Determine the [x, y] coordinate at the center of the cell enclosing the given text.  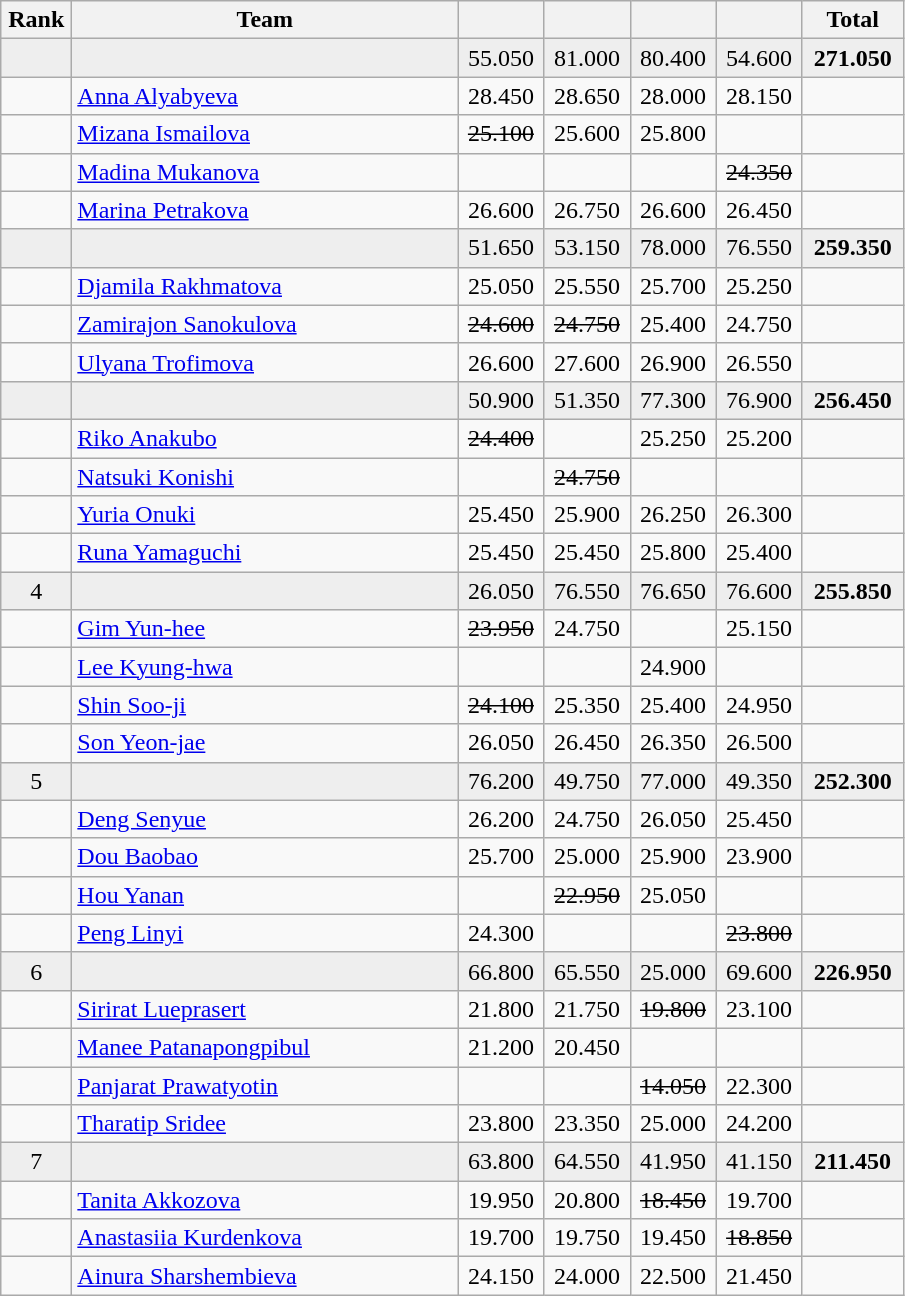
19.950 [501, 1200]
27.600 [587, 362]
77.300 [673, 400]
Runa Yamaguchi [265, 553]
66.800 [501, 971]
24.150 [501, 1276]
22.500 [673, 1276]
24.100 [501, 705]
69.600 [759, 971]
19.450 [673, 1238]
Madina Mukanova [265, 172]
23.100 [759, 1009]
76.200 [501, 781]
23.350 [587, 1124]
28.450 [501, 96]
Tanita Akkozova [265, 1200]
Djamila Rakhmatova [265, 286]
24.900 [673, 667]
Sirirat Lueprasert [265, 1009]
21.800 [501, 1009]
Hou Yanan [265, 895]
49.350 [759, 781]
Total [852, 20]
26.250 [673, 515]
25.200 [759, 438]
Marina Petrakova [265, 210]
Anna Alyabyeva [265, 96]
Yuria Onuki [265, 515]
24.950 [759, 705]
51.650 [501, 248]
25.100 [501, 134]
5 [36, 781]
Zamirajon Sanokulova [265, 324]
Peng Linyi [265, 933]
Natsuki Konishi [265, 477]
25.550 [587, 286]
Riko Anakubo [265, 438]
Team [265, 20]
26.550 [759, 362]
55.050 [501, 58]
20.450 [587, 1047]
252.300 [852, 781]
Rank [36, 20]
24.350 [759, 172]
Gim Yun-hee [265, 629]
76.900 [759, 400]
Mizana Ismailova [265, 134]
Tharatip Sridee [265, 1124]
20.800 [587, 1200]
49.750 [587, 781]
256.450 [852, 400]
Manee Patanapongpibul [265, 1047]
24.600 [501, 324]
26.500 [759, 743]
23.950 [501, 629]
255.850 [852, 591]
41.950 [673, 1162]
271.050 [852, 58]
211.450 [852, 1162]
Ulyana Trofimova [265, 362]
63.800 [501, 1162]
23.900 [759, 857]
18.450 [673, 1200]
Dou Baobao [265, 857]
76.650 [673, 591]
21.200 [501, 1047]
51.350 [587, 400]
24.200 [759, 1124]
41.150 [759, 1162]
25.150 [759, 629]
76.600 [759, 591]
25.350 [587, 705]
226.950 [852, 971]
21.750 [587, 1009]
18.850 [759, 1238]
6 [36, 971]
80.400 [673, 58]
Panjarat Prawatyotin [265, 1085]
Anastasiia Kurdenkova [265, 1238]
26.900 [673, 362]
14.050 [673, 1085]
26.750 [587, 210]
24.400 [501, 438]
78.000 [673, 248]
Deng Senyue [265, 819]
19.800 [673, 1009]
Shin Soo-ji [265, 705]
22.300 [759, 1085]
22.950 [587, 895]
21.450 [759, 1276]
50.900 [501, 400]
Ainura Sharshembieva [265, 1276]
26.200 [501, 819]
259.350 [852, 248]
26.350 [673, 743]
65.550 [587, 971]
4 [36, 591]
54.600 [759, 58]
7 [36, 1162]
26.300 [759, 515]
53.150 [587, 248]
81.000 [587, 58]
64.550 [587, 1162]
19.750 [587, 1238]
28.650 [587, 96]
Lee Kyung-hwa [265, 667]
28.000 [673, 96]
25.600 [587, 134]
28.150 [759, 96]
24.300 [501, 933]
24.000 [587, 1276]
77.000 [673, 781]
Son Yeon-jae [265, 743]
